Search for the cell housing the specified text and yield its (X, Y) center coordinate. 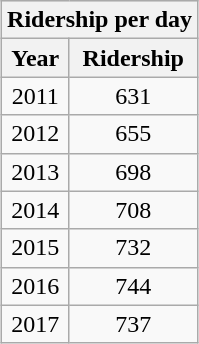
2013 (36, 172)
744 (134, 286)
737 (134, 324)
732 (134, 248)
Year (36, 58)
631 (134, 96)
655 (134, 134)
708 (134, 210)
Ridership per day (100, 20)
2012 (36, 134)
2015 (36, 248)
698 (134, 172)
2014 (36, 210)
Ridership (134, 58)
2016 (36, 286)
2011 (36, 96)
2017 (36, 324)
